Scan for the cell matching the given text and deliver its (x, y) coordinate at center. 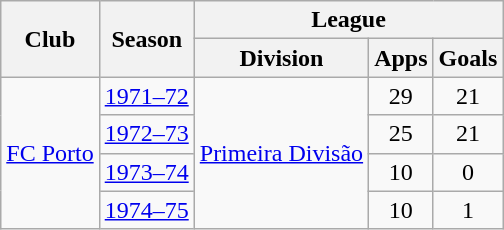
0 (468, 172)
FC Porto (50, 153)
Club (50, 39)
1 (468, 210)
Division (281, 58)
Apps (401, 58)
Primeira Divisão (281, 153)
1971–72 (146, 96)
1973–74 (146, 172)
League (348, 20)
25 (401, 134)
Goals (468, 58)
1972–73 (146, 134)
1974–75 (146, 210)
29 (401, 96)
Season (146, 39)
